Find where the given text appears and provide that cell's center as (X, Y) coordinate. 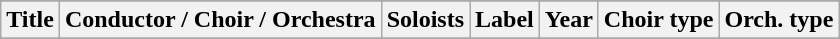
Orch. type (779, 20)
Conductor / Choir / Orchestra (220, 20)
Title (30, 20)
Choir type (658, 20)
Year (568, 20)
Soloists (425, 20)
Label (505, 20)
